Determine the (X, Y) coordinate at the center of the cell enclosing the given text.  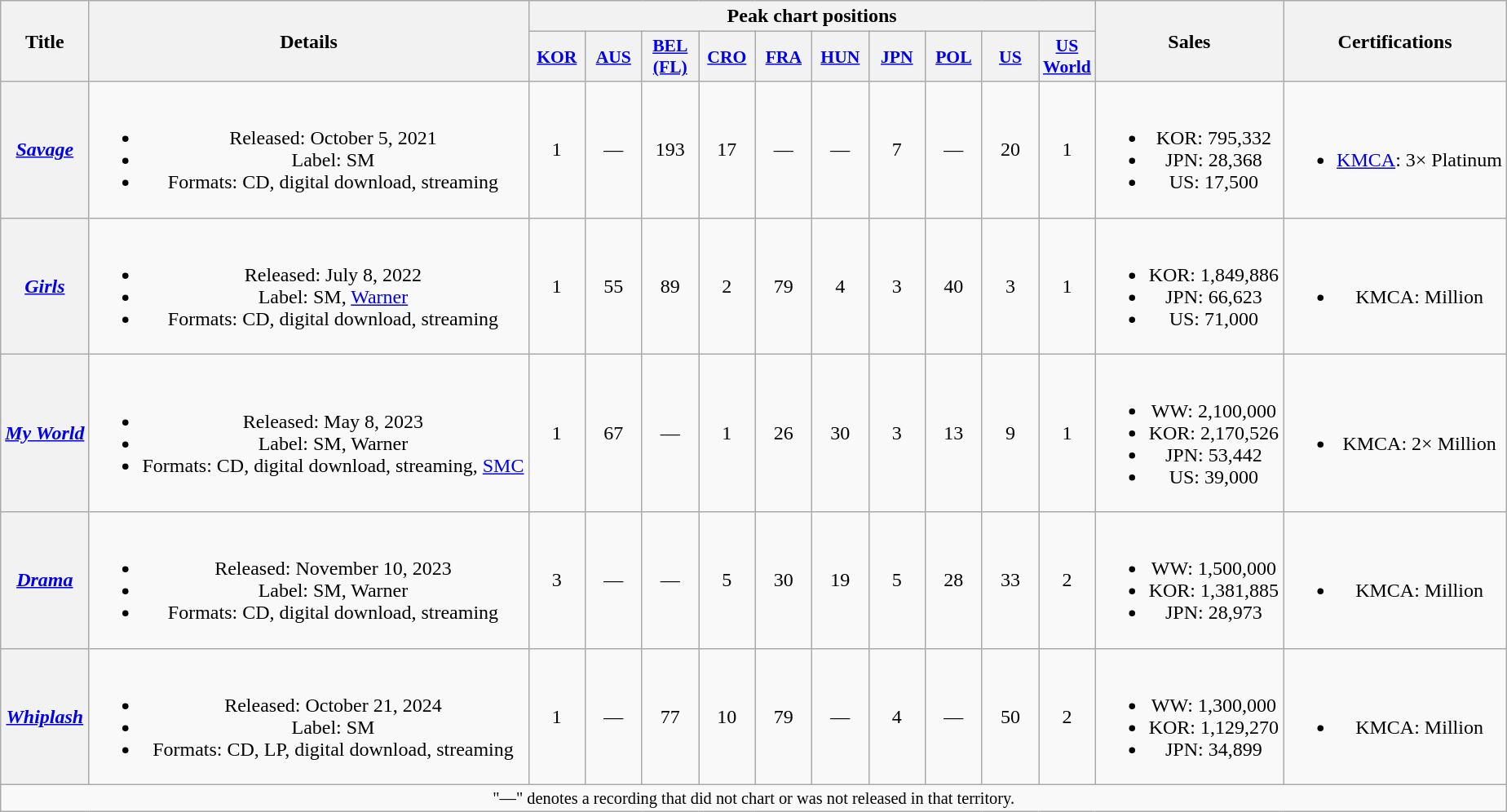
28 (954, 580)
33 (1010, 580)
19 (841, 580)
USWorld (1067, 57)
Peak chart positions (812, 16)
77 (670, 716)
Released: July 8, 2022Label: SM, WarnerFormats: CD, digital download, streaming (308, 285)
Released: November 10, 2023Label: SM, WarnerFormats: CD, digital download, streaming (308, 580)
7 (897, 150)
JPN (897, 57)
89 (670, 285)
US (1010, 57)
193 (670, 150)
55 (614, 285)
WW: 1,500,000KOR: 1,381,885JPN: 28,973 (1189, 580)
67 (614, 433)
13 (954, 433)
Sales (1189, 41)
Savage (45, 150)
Released: October 5, 2021Label: SMFormats: CD, digital download, streaming (308, 150)
Released: October 21, 2024Label: SMFormats: CD, LP, digital download, streaming (308, 716)
KOR (557, 57)
KMCA: 3× Platinum (1395, 150)
"—" denotes a recording that did not chart or was not released in that territory. (753, 798)
Details (308, 41)
Released: May 8, 2023Label: SM, WarnerFormats: CD, digital download, streaming, SMC (308, 433)
KOR: 795,332JPN: 28,368 US: 17,500 (1189, 150)
HUN (841, 57)
CRO (727, 57)
Girls (45, 285)
FRA (784, 57)
Whiplash (45, 716)
KMCA: 2× Million (1395, 433)
Drama (45, 580)
Certifications (1395, 41)
20 (1010, 150)
50 (1010, 716)
POL (954, 57)
WW: 2,100,000KOR: 2,170,526JPN: 53,442US: 39,000 (1189, 433)
9 (1010, 433)
AUS (614, 57)
My World (45, 433)
WW: 1,300,000KOR: 1,129,270JPN: 34,899 (1189, 716)
40 (954, 285)
17 (727, 150)
BEL(FL) (670, 57)
10 (727, 716)
KOR: 1,849,886JPN: 66,623US: 71,000 (1189, 285)
Title (45, 41)
26 (784, 433)
